For the text-containing cell, return its midpoint in [x, y] coordinate format. 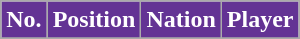
Player [260, 20]
No. [24, 20]
Nation [181, 20]
Position [94, 20]
